Extract the [X, Y] coordinate from the center of the cell holding the provided text.  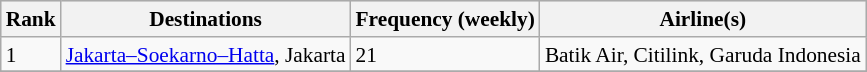
Airline(s) [703, 19]
Rank [31, 19]
Frequency (weekly) [446, 19]
Destinations [206, 19]
